Pinpoint the cell where the given text exists, returning its [X, Y] midpoint coordinate. 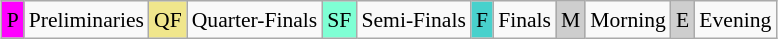
SF [339, 20]
Quarter-Finals [255, 20]
Semi-Finals [413, 20]
E [682, 20]
QF [168, 20]
Finals [524, 20]
Evening [735, 20]
Morning [628, 20]
F [482, 20]
P [13, 20]
Preliminaries [86, 20]
M [570, 20]
